From the cell containing the given text, extract its center point as [x, y] coordinate. 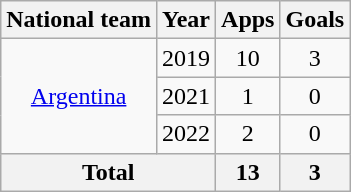
National team [79, 20]
2 [248, 134]
1 [248, 96]
Apps [248, 20]
Year [186, 20]
Goals [315, 20]
Argentina [79, 96]
2021 [186, 96]
Total [108, 172]
2019 [186, 58]
2022 [186, 134]
10 [248, 58]
13 [248, 172]
